Find where the given text appears and provide that cell's center as [x, y] coordinate. 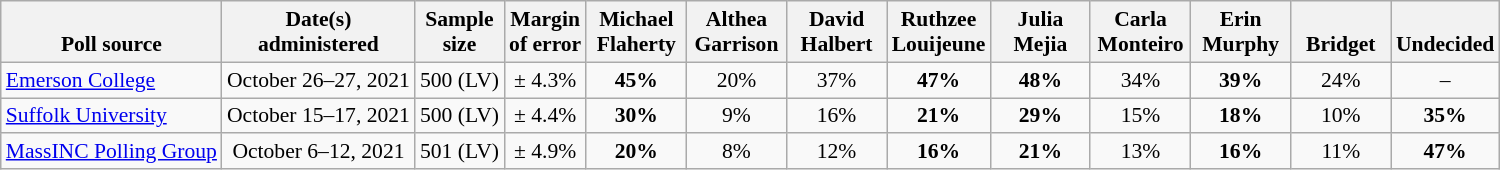
48% [1040, 80]
30% [636, 116]
CarlaMonteiro [1140, 32]
35% [1445, 116]
Undecided [1445, 32]
October 15–17, 2021 [318, 116]
8% [736, 152]
37% [837, 80]
MassINC Polling Group [112, 152]
Samplesize [460, 32]
– [1445, 80]
± 4.3% [545, 80]
501 (LV) [460, 152]
Date(s)administered [318, 32]
± 4.4% [545, 116]
15% [1140, 116]
AltheaGarrison [736, 32]
Emerson College [112, 80]
10% [1341, 116]
13% [1140, 152]
11% [1341, 152]
October 6–12, 2021 [318, 152]
Poll source [112, 32]
ErinMurphy [1241, 32]
JuliaMejia [1040, 32]
9% [736, 116]
October 26–27, 2021 [318, 80]
39% [1241, 80]
RuthzeeLouijeune [939, 32]
12% [837, 152]
18% [1241, 116]
DavidHalbert [837, 32]
45% [636, 80]
Suffolk University [112, 116]
± 4.9% [545, 152]
Marginof error [545, 32]
Bridget [1341, 32]
MichaelFlaherty [636, 32]
24% [1341, 80]
29% [1040, 116]
34% [1140, 80]
